For the text-containing cell, return its midpoint in (X, Y) coordinate format. 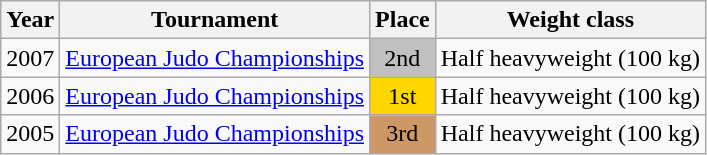
2007 (30, 58)
Tournament (215, 20)
2nd (403, 58)
Weight class (570, 20)
Year (30, 20)
1st (403, 96)
2005 (30, 134)
3rd (403, 134)
2006 (30, 96)
Place (403, 20)
